Identify which cell holds the provided text, then report its [x, y] central coordinate. 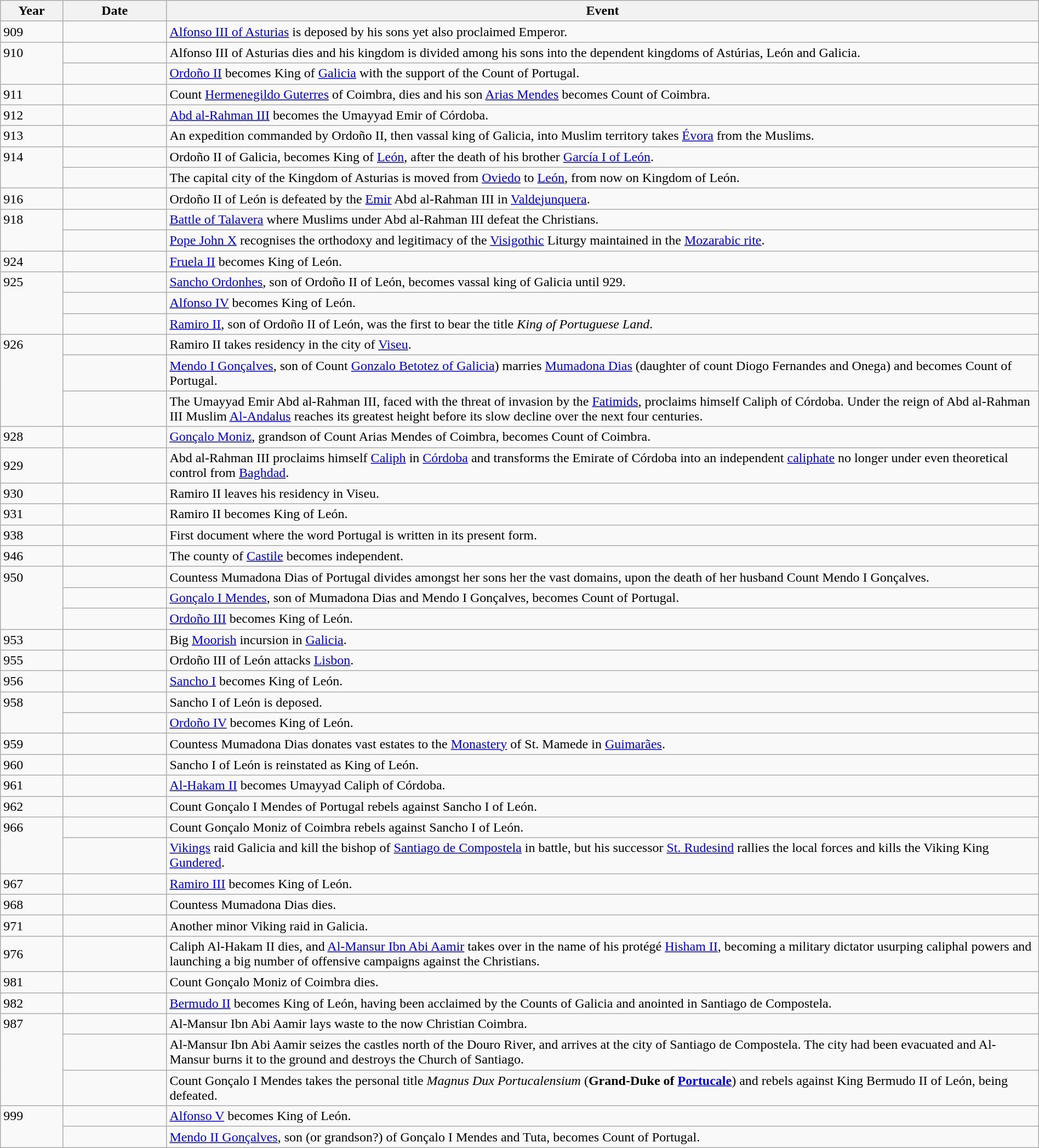
Ramiro II, son of Ordoño II of León, was the first to bear the title King of Portuguese Land. [603, 324]
Battle of Talavera where Muslims under Abd al-Rahman III defeat the Christians. [603, 219]
Ordoño IV becomes King of León. [603, 723]
Count Gonçalo Moniz of Coimbra rebels against Sancho I of León. [603, 827]
Alfonso IV becomes King of León. [603, 303]
Alfonso V becomes King of León. [603, 1116]
953 [32, 640]
Bermudo II becomes King of León, having been acclaimed by the Counts of Galicia and anointed in Santiago de Compostela. [603, 1003]
Ordoño II of Galicia, becomes King of León, after the death of his brother García I of León. [603, 157]
982 [32, 1003]
Big Moorish incursion in Galicia. [603, 640]
Count Gonçalo Moniz of Coimbra dies. [603, 982]
Another minor Viking raid in Galicia. [603, 925]
Gonçalo Moniz, grandson of Count Arias Mendes of Coimbra, becomes Count of Coimbra. [603, 437]
Gonçalo I Mendes, son of Mumadona Dias and Mendo I Gonçalves, becomes Count of Portugal. [603, 598]
916 [32, 198]
Sancho I of León is deposed. [603, 702]
910 [32, 63]
962 [32, 806]
An expedition commanded by Ordoño II, then vassal king of Galicia, into Muslim territory takes Évora from the Muslims. [603, 136]
912 [32, 115]
967 [32, 884]
959 [32, 744]
Mendo II Gonçalves, son (or grandson?) of Gonçalo I Mendes and Tuta, becomes Count of Portugal. [603, 1137]
968 [32, 905]
Ordoño II of León is defeated by the Emir Abd al-Rahman III in Valdejunquera. [603, 198]
960 [32, 765]
929 [32, 465]
Fruela II becomes King of León. [603, 262]
Sancho I becomes King of León. [603, 681]
Alfonso III of Asturias is deposed by his sons yet also proclaimed Emperor. [603, 32]
Alfonso III of Asturias dies and his kingdom is divided among his sons into the dependent kingdoms of Astúrias, León and Galicia. [603, 53]
956 [32, 681]
938 [32, 535]
925 [32, 303]
981 [32, 982]
The county of Castile becomes independent. [603, 556]
926 [32, 380]
Countess Mumadona Dias of Portugal divides amongst her sons her the vast domains, upon the death of her husband Count Mendo I Gonçalves. [603, 577]
Countess Mumadona Dias dies. [603, 905]
930 [32, 493]
Date [114, 11]
987 [32, 1060]
Count Hermenegildo Guterres of Coimbra, dies and his son Arias Mendes becomes Count of Coimbra. [603, 94]
Ordoño III of León attacks Lisbon. [603, 661]
946 [32, 556]
913 [32, 136]
Ramiro II becomes King of León. [603, 514]
918 [32, 230]
950 [32, 598]
911 [32, 94]
Abd al-Rahman III becomes the Umayyad Emir of Córdoba. [603, 115]
Ramiro II takes residency in the city of Viseu. [603, 345]
Ramiro II leaves his residency in Viseu. [603, 493]
The capital city of the Kingdom of Asturias is moved from Oviedo to León, from now on Kingdom of León. [603, 178]
Count Gonçalo I Mendes of Portugal rebels against Sancho I of León. [603, 806]
958 [32, 713]
Ramiro III becomes King of León. [603, 884]
931 [32, 514]
999 [32, 1127]
971 [32, 925]
Ordoño III becomes King of León. [603, 618]
First document where the word Portugal is written in its present form. [603, 535]
Al-Hakam II becomes Umayyad Caliph of Córdoba. [603, 786]
961 [32, 786]
Sancho I of León is reinstated as King of León. [603, 765]
924 [32, 262]
976 [32, 954]
Ordoño II becomes King of Galicia with the support of the Count of Portugal. [603, 73]
Al-Mansur Ibn Abi Aamir lays waste to the now Christian Coimbra. [603, 1024]
909 [32, 32]
955 [32, 661]
914 [32, 167]
Year [32, 11]
Pope John X recognises the orthodoxy and legitimacy of the Visigothic Liturgy maintained in the Mozarabic rite. [603, 240]
966 [32, 845]
Sancho Ordonhes, son of Ordoño II of León, becomes vassal king of Galicia until 929. [603, 282]
928 [32, 437]
Event [603, 11]
Countess Mumadona Dias donates vast estates to the Monastery of St. Mamede in Guimarães. [603, 744]
